Output the [X, Y] coordinate of the center of the cell containing the given text.  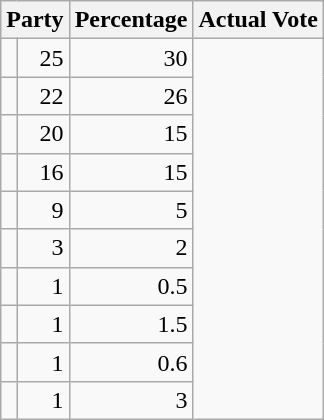
0.5 [131, 286]
5 [131, 210]
30 [131, 58]
25 [43, 58]
Percentage [131, 20]
22 [43, 96]
Party [35, 20]
16 [43, 172]
26 [131, 96]
Actual Vote [258, 20]
0.6 [131, 362]
2 [131, 248]
20 [43, 134]
9 [43, 210]
1.5 [131, 324]
